Determine the (X, Y) coordinate at the center of the cell enclosing the given text.  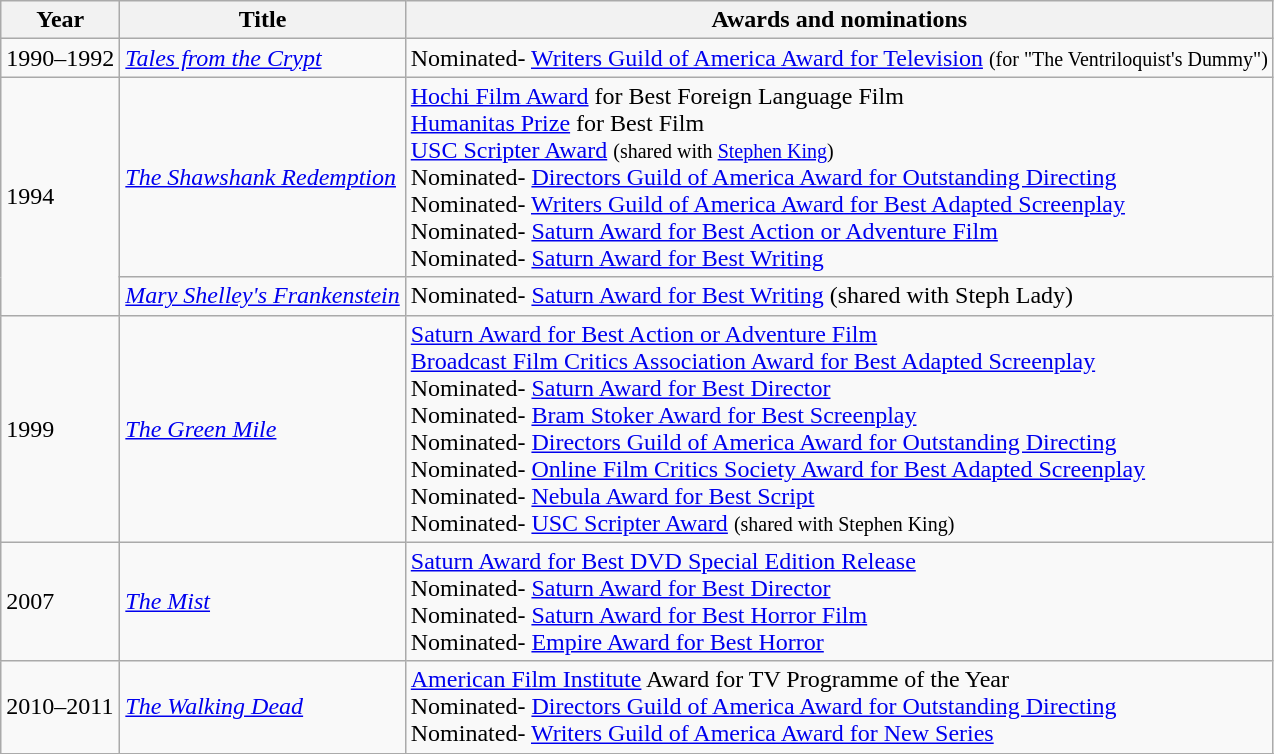
Awards and nominations (839, 20)
Mary Shelley's Frankenstein (262, 296)
Nominated- Writers Guild of America Award for Television (for "The Ventriloquist's Dummy") (839, 58)
The Walking Dead (262, 707)
1999 (60, 428)
2007 (60, 602)
The Green Mile (262, 428)
Title (262, 20)
2010–2011 (60, 707)
1990–1992 (60, 58)
1994 (60, 196)
Tales from the Crypt (262, 58)
The Mist (262, 602)
The Shawshank Redemption (262, 177)
Nominated- Saturn Award for Best Writing (shared with Steph Lady) (839, 296)
Year (60, 20)
